For the text-containing cell, return its midpoint in (x, y) coordinate format. 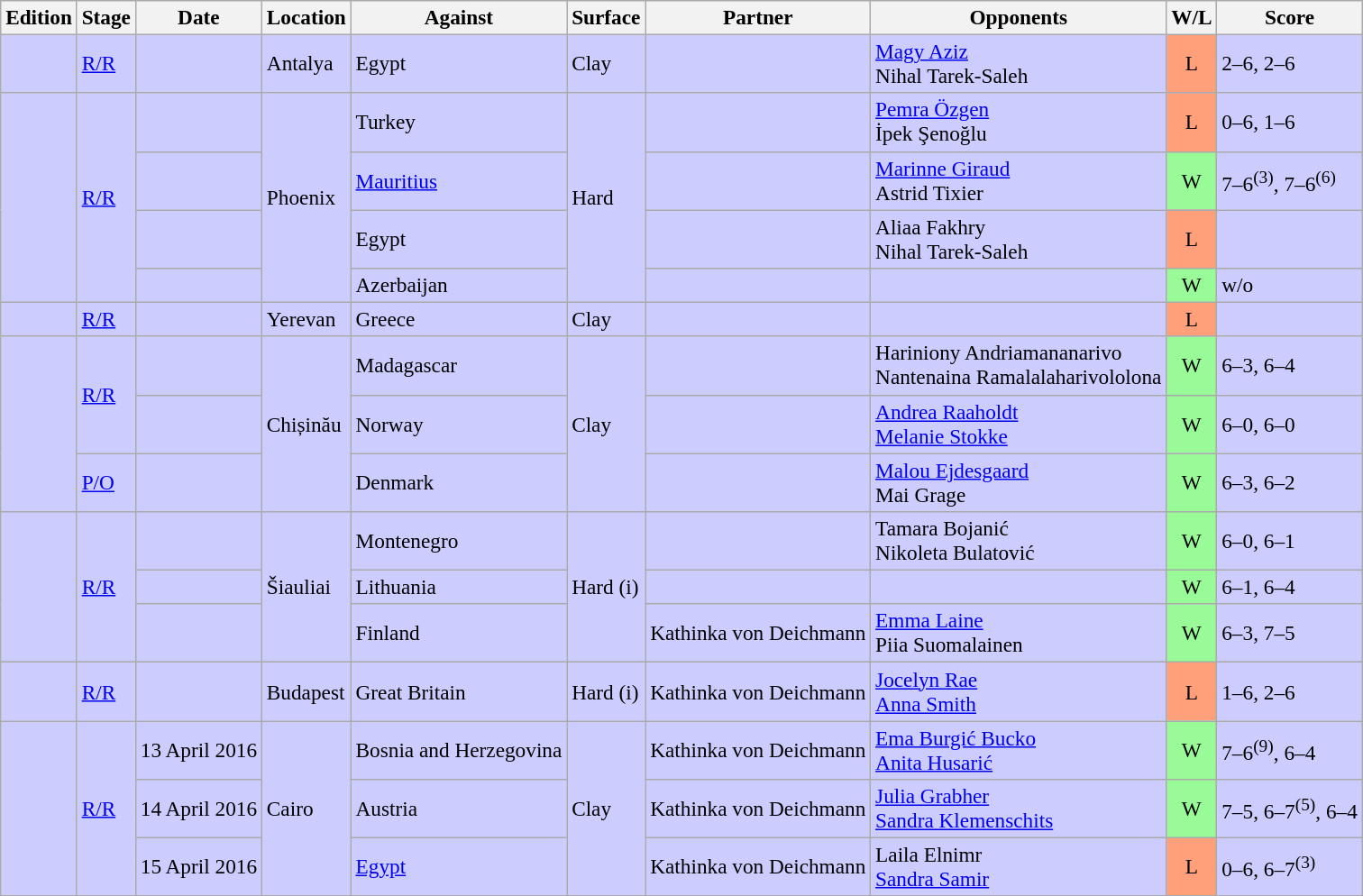
6–3, 6–4 (1289, 366)
Julia Grabher Sandra Klemenschits (1019, 808)
w/o (1289, 285)
Laila Elnimr Sandra Samir (1019, 867)
P/O (106, 481)
Stage (106, 17)
14 April 2016 (198, 808)
0–6, 1–6 (1289, 123)
7–6(3), 7–6(6) (1289, 180)
6–3, 6–2 (1289, 481)
Partner (758, 17)
Šiauliai (306, 586)
Yerevan (306, 319)
Hard (606, 197)
W/L (1192, 17)
Pemra Özgen İpek Şenoğlu (1019, 123)
Marinne Giraud Astrid Tixier (1019, 180)
Surface (606, 17)
Great Britain (459, 690)
Mauritius (459, 180)
Score (1289, 17)
Greece (459, 319)
Date (198, 17)
Chișinău (306, 424)
Denmark (459, 481)
Edition (40, 17)
Bosnia and Herzegovina (459, 750)
7–6(9), 6–4 (1289, 750)
Finland (459, 633)
Phoenix (306, 197)
Hariniony Andriamananarivo Nantenaina Ramalalaharivololona (1019, 366)
Norway (459, 424)
Aliaa Fakhry Nihal Tarek-Saleh (1019, 238)
6–1, 6–4 (1289, 587)
Cairo (306, 808)
7–5, 6–7(5), 6–4 (1289, 808)
Tamara Bojanić Nikoleta Bulatović (1019, 541)
Location (306, 17)
Ema Burgić Bucko Anita Husarić (1019, 750)
Magy Aziz Nihal Tarek-Saleh (1019, 63)
Azerbaijan (459, 285)
Emma Laine Piia Suomalainen (1019, 633)
Budapest (306, 690)
0–6, 6–7(3) (1289, 867)
15 April 2016 (198, 867)
Malou Ejdesgaard Mai Grage (1019, 481)
Lithuania (459, 587)
Jocelyn Rae Anna Smith (1019, 690)
1–6, 2–6 (1289, 690)
6–3, 7–5 (1289, 633)
Turkey (459, 123)
Andrea Raaholdt Melanie Stokke (1019, 424)
Antalya (306, 63)
Against (459, 17)
Montenegro (459, 541)
6–0, 6–0 (1289, 424)
Madagascar (459, 366)
13 April 2016 (198, 750)
6–0, 6–1 (1289, 541)
Opponents (1019, 17)
2–6, 2–6 (1289, 63)
Austria (459, 808)
